From the cell containing the given text, extract its center point as [x, y] coordinate. 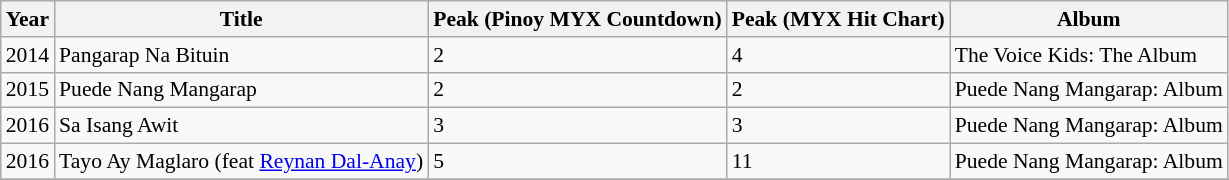
4 [838, 55]
Tayo Ay Maglaro (feat Reynan Dal-Anay) [241, 162]
5 [578, 162]
Peak (Pinoy MYX Countdown) [578, 19]
Pangarap Na Bituin [241, 55]
Peak (MYX Hit Chart) [838, 19]
2014 [28, 55]
11 [838, 162]
The Voice Kids: The Album [1089, 55]
Album [1089, 19]
Title [241, 19]
Year [28, 19]
Sa Isang Awit [241, 126]
2015 [28, 90]
Puede Nang Mangarap [241, 90]
